Provide the [x, y] coordinate of the cell's center where the given text is located.  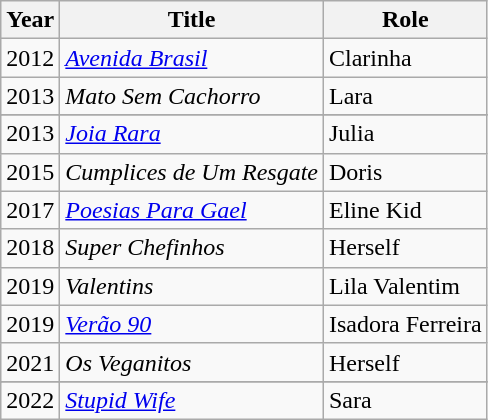
Stupid Wife [192, 400]
2018 [30, 248]
2012 [30, 58]
Verão 90 [192, 324]
2022 [30, 400]
Poesias Para Gael [192, 210]
Role [405, 20]
Mato Sem Cachorro [192, 96]
Os Veganitos [192, 362]
Cumplices de Um Resgate [192, 172]
Doris [405, 172]
2015 [30, 172]
Joia Rara [192, 134]
Title [192, 20]
2017 [30, 210]
Sara [405, 400]
Year [30, 20]
Isadora Ferreira [405, 324]
Avenida Brasil [192, 58]
Valentins [192, 286]
Lara [405, 96]
2021 [30, 362]
Clarinha [405, 58]
Lila Valentim [405, 286]
Super Chefinhos [192, 248]
Julia [405, 134]
Eline Kid [405, 210]
